Provide the [x, y] coordinate of the cell's center where the given text is located.  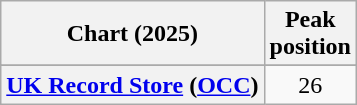
Peakposition [310, 34]
Chart (2025) [132, 34]
26 [310, 85]
UK Record Store (OCC) [132, 85]
